Identify which cell holds the provided text, then report its [x, y] central coordinate. 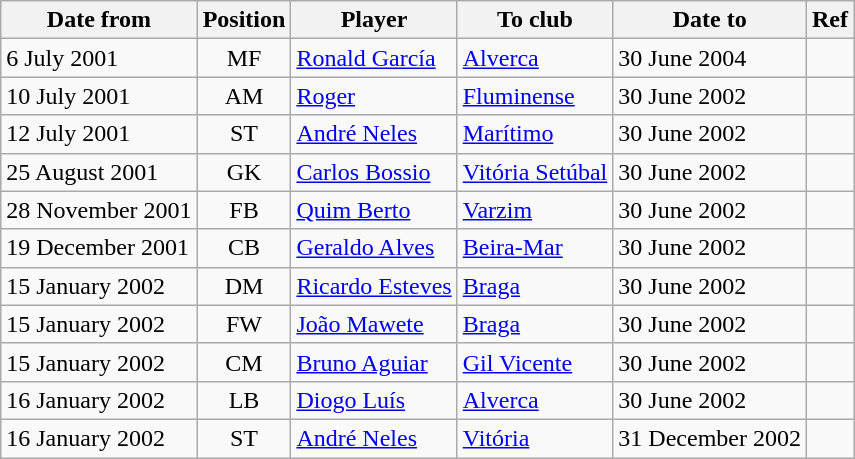
Vitória [535, 438]
Ronald García [374, 58]
LB [244, 400]
Date to [710, 20]
10 July 2001 [99, 96]
CM [244, 362]
Beira-Mar [535, 248]
6 July 2001 [99, 58]
Marítimo [535, 134]
FW [244, 324]
31 December 2002 [710, 438]
12 July 2001 [99, 134]
Quim Berto [374, 210]
Geraldo Alves [374, 248]
30 June 2004 [710, 58]
GK [244, 172]
To club [535, 20]
MF [244, 58]
Player [374, 20]
DM [244, 286]
Bruno Aguiar [374, 362]
Carlos Bossio [374, 172]
CB [244, 248]
Diogo Luís [374, 400]
Fluminense [535, 96]
Roger [374, 96]
AM [244, 96]
Date from [99, 20]
Varzim [535, 210]
Vitória Setúbal [535, 172]
28 November 2001 [99, 210]
Position [244, 20]
Ricardo Esteves [374, 286]
FB [244, 210]
Gil Vicente [535, 362]
19 December 2001 [99, 248]
25 August 2001 [99, 172]
Ref [830, 20]
João Mawete [374, 324]
